From the cell containing the given text, extract its center point as [x, y] coordinate. 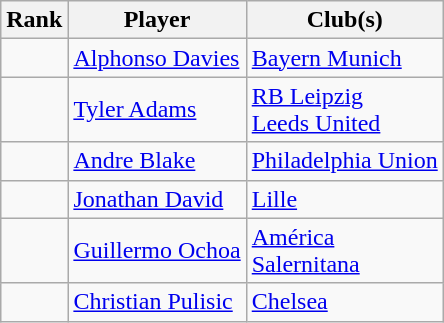
Chelsea [344, 302]
Club(s) [344, 20]
Andre Blake [157, 161]
Guillermo Ochoa [157, 250]
América Salernitana [344, 250]
Jonathan David [157, 199]
Player [157, 20]
Philadelphia Union [344, 161]
Tyler Adams [157, 110]
Rank [34, 20]
RB Leipzig Leeds United [344, 110]
Alphonso Davies [157, 58]
Bayern Munich [344, 58]
Lille [344, 199]
Christian Pulisic [157, 302]
